Identify which cell holds the provided text, then report its [x, y] central coordinate. 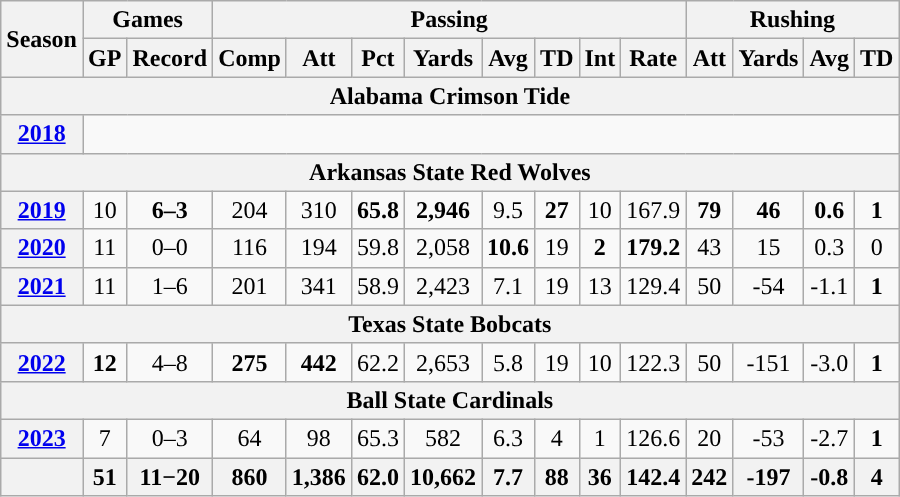
242 [710, 477]
-151 [768, 362]
12 [104, 362]
0.6 [830, 210]
6–3 [170, 210]
65.3 [378, 438]
194 [318, 248]
860 [250, 477]
122.3 [654, 362]
2023 [42, 438]
27 [557, 210]
0–3 [170, 438]
-1.1 [830, 286]
341 [318, 286]
GP [104, 58]
129.4 [654, 286]
2022 [42, 362]
2019 [42, 210]
2,946 [442, 210]
Arkansas State Red Wolves [450, 172]
79 [710, 210]
11−20 [170, 477]
65.8 [378, 210]
4–8 [170, 362]
Pct [378, 58]
Season [42, 39]
Passing [450, 20]
126.6 [654, 438]
62.2 [378, 362]
-54 [768, 286]
204 [250, 210]
Int [600, 58]
1–6 [170, 286]
51 [104, 477]
1,386 [318, 477]
Comp [250, 58]
275 [250, 362]
-53 [768, 438]
-197 [768, 477]
9.5 [508, 210]
Rushing [792, 20]
201 [250, 286]
10.6 [508, 248]
98 [318, 438]
10,662 [442, 477]
0 [877, 248]
Games [147, 20]
142.4 [654, 477]
46 [768, 210]
2 [600, 248]
Alabama Crimson Tide [450, 96]
Ball State Cardinals [450, 400]
442 [318, 362]
Rate [654, 58]
7.1 [508, 286]
13 [600, 286]
179.2 [654, 248]
0–0 [170, 248]
2,058 [442, 248]
-3.0 [830, 362]
2,653 [442, 362]
36 [600, 477]
167.9 [654, 210]
2021 [42, 286]
-2.7 [830, 438]
58.9 [378, 286]
43 [710, 248]
7.7 [508, 477]
7 [104, 438]
64 [250, 438]
5.8 [508, 362]
88 [557, 477]
62.0 [378, 477]
2018 [42, 134]
-0.8 [830, 477]
Record [170, 58]
2,423 [442, 286]
116 [250, 248]
Texas State Bobcats [450, 324]
6.3 [508, 438]
0.3 [830, 248]
2020 [42, 248]
310 [318, 210]
582 [442, 438]
15 [768, 248]
20 [710, 438]
59.8 [378, 248]
